Search for the cell housing the specified text and yield its [x, y] center coordinate. 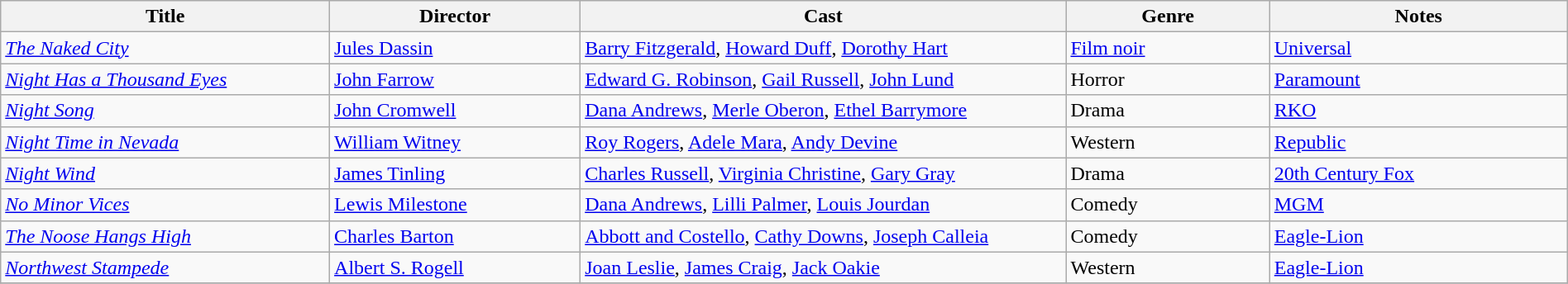
Dana Andrews, Lilli Palmer, Louis Jourdan [824, 205]
Northwest Stampede [165, 267]
The Noose Hangs High [165, 236]
Edward G. Robinson, Gail Russell, John Lund [824, 79]
RKO [1418, 111]
Charles Barton [455, 236]
The Naked City [165, 48]
Director [455, 17]
Cast [824, 17]
Dana Andrews, Merle Oberon, Ethel Barrymore [824, 111]
No Minor Vices [165, 205]
Film noir [1168, 48]
Republic [1418, 142]
Notes [1418, 17]
Night Song [165, 111]
John Farrow [455, 79]
Night Wind [165, 173]
MGM [1418, 205]
Title [165, 17]
John Cromwell [455, 111]
Barry Fitzgerald, Howard Duff, Dorothy Hart [824, 48]
Night Time in Nevada [165, 142]
James Tinling [455, 173]
Night Has a Thousand Eyes [165, 79]
Jules Dassin [455, 48]
William Witney [455, 142]
Horror [1168, 79]
Albert S. Rogell [455, 267]
Charles Russell, Virginia Christine, Gary Gray [824, 173]
Lewis Milestone [455, 205]
Joan Leslie, James Craig, Jack Oakie [824, 267]
Genre [1168, 17]
Roy Rogers, Adele Mara, Andy Devine [824, 142]
Paramount [1418, 79]
Abbott and Costello, Cathy Downs, Joseph Calleia [824, 236]
Universal [1418, 48]
20th Century Fox [1418, 173]
